Output the (x, y) coordinate of the center of the cell containing the given text.  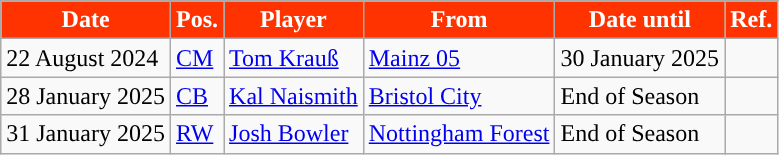
Kal Naismith (294, 96)
From (459, 20)
CM (196, 58)
28 January 2025 (86, 96)
Date until (640, 20)
CB (196, 96)
31 January 2025 (86, 134)
Nottingham Forest (459, 134)
Bristol City (459, 96)
Tom Krauß (294, 58)
22 August 2024 (86, 58)
RW (196, 134)
30 January 2025 (640, 58)
Ref. (752, 20)
Player (294, 20)
Josh Bowler (294, 134)
Mainz 05 (459, 58)
Pos. (196, 20)
Date (86, 20)
